Search for the cell housing the specified text and yield its (X, Y) center coordinate. 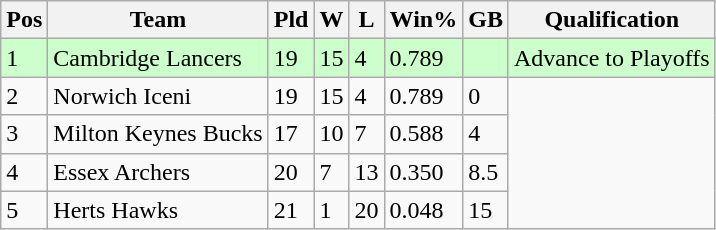
Norwich Iceni (158, 96)
13 (366, 172)
GB (486, 20)
Milton Keynes Bucks (158, 134)
W (332, 20)
Team (158, 20)
0.048 (424, 210)
Qualification (612, 20)
Advance to Playoffs (612, 58)
8.5 (486, 172)
10 (332, 134)
Herts Hawks (158, 210)
5 (24, 210)
Cambridge Lancers (158, 58)
Win% (424, 20)
17 (291, 134)
21 (291, 210)
2 (24, 96)
3 (24, 134)
Pos (24, 20)
0.588 (424, 134)
0 (486, 96)
L (366, 20)
0.350 (424, 172)
Essex Archers (158, 172)
Pld (291, 20)
